For the text-containing cell, return its midpoint in (X, Y) coordinate format. 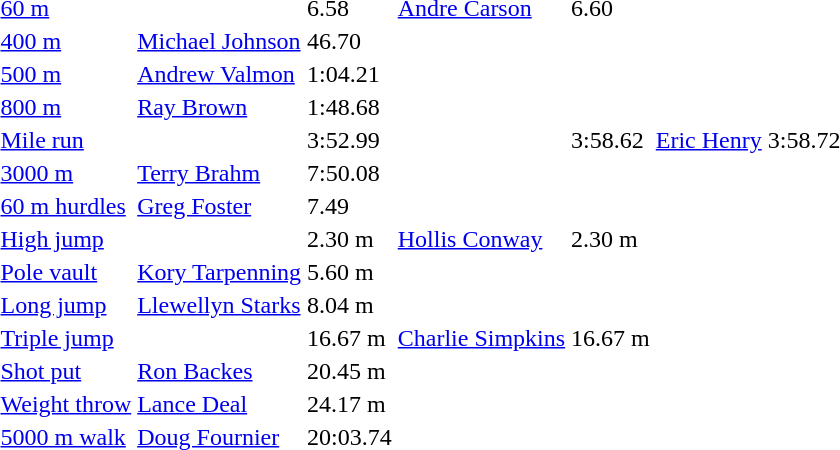
Eric Henry (708, 140)
Greg Foster (220, 206)
Llewellyn Starks (220, 305)
46.70 (350, 41)
3:58.62 (611, 140)
7:50.08 (350, 173)
Andrew Valmon (220, 74)
Ron Backes (220, 371)
Michael Johnson (220, 41)
Charlie Simpkins (481, 338)
3:52.99 (350, 140)
Lance Deal (220, 404)
Terry Brahm (220, 173)
Ray Brown (220, 107)
Hollis Conway (481, 239)
7.49 (350, 206)
20.45 m (350, 371)
1:48.68 (350, 107)
8.04 m (350, 305)
1:04.21 (350, 74)
5.60 m (350, 272)
24.17 m (350, 404)
Kory Tarpenning (220, 272)
